Detect which cell encompasses the target text, then output its [X, Y] center coordinate. 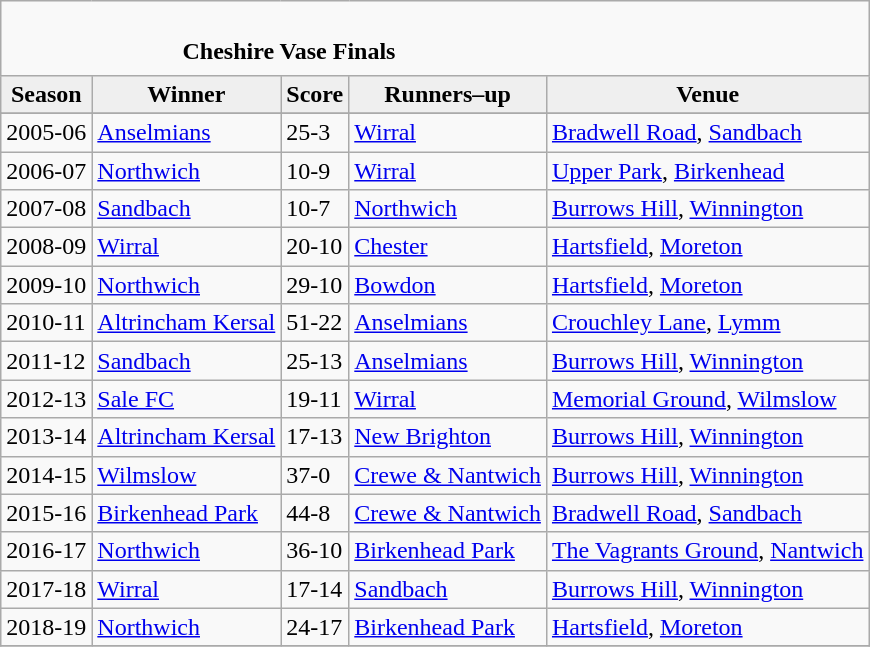
2016-17 [46, 551]
51-22 [315, 323]
17-14 [315, 589]
Sale FC [186, 399]
10-7 [315, 209]
17-13 [315, 437]
Memorial Ground, Wilmslow [708, 399]
25-13 [315, 361]
2008-09 [46, 247]
Winner [186, 94]
Chester [448, 247]
2010-11 [46, 323]
Runners–up [448, 94]
2011-12 [46, 361]
2009-10 [46, 285]
37-0 [315, 475]
Venue [708, 94]
2018-19 [46, 627]
Crouchley Lane, Lymm [708, 323]
2014-15 [46, 475]
20-10 [315, 247]
Upper Park, Birkenhead [708, 171]
36-10 [315, 551]
Score [315, 94]
New Brighton [448, 437]
24-17 [315, 627]
2005-06 [46, 132]
2006-07 [46, 171]
10-9 [315, 171]
29-10 [315, 285]
2017-18 [46, 589]
Bowdon [448, 285]
2015-16 [46, 513]
2007-08 [46, 209]
44-8 [315, 513]
2012-13 [46, 399]
2013-14 [46, 437]
The Vagrants Ground, Nantwich [708, 551]
Wilmslow [186, 475]
25-3 [315, 132]
19-11 [315, 399]
Season [46, 94]
